Extract the [X, Y] coordinate from the center of the cell holding the provided text.  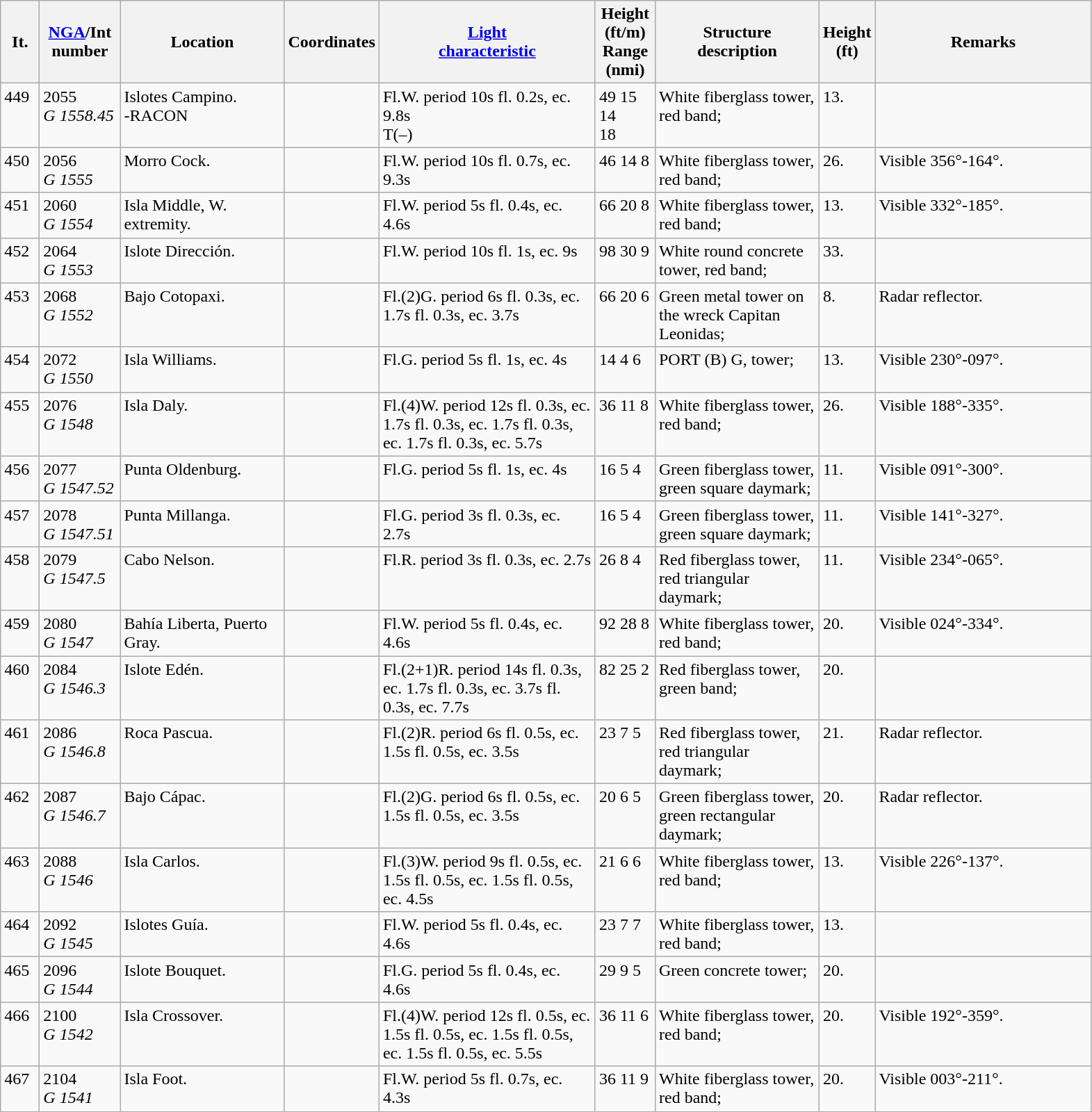
Punta Oldenburg. [202, 478]
2077G 1547.52 [80, 478]
NGA/Intnumber [80, 42]
Islote Edén. [202, 688]
Fl.R. period 3s fl. 0.3s, ec. 2.7s [487, 578]
It. [20, 42]
2060G 1554 [80, 215]
20 6 5 [625, 816]
2084G 1546.3 [80, 688]
Bajo Cápac. [202, 816]
459 [20, 632]
Lightcharacteristic [487, 42]
Bajo Cotopaxi. [202, 315]
82 25 2 [625, 688]
36 11 8 [625, 424]
Height (ft) [847, 42]
49 15 14 18 [625, 115]
46 14 8 [625, 170]
2068G 1552 [80, 315]
Structuredescription [737, 42]
Remarks [983, 42]
Fl.W. period 10s fl. 1s, ec. 9s [487, 260]
453 [20, 315]
451 [20, 215]
Cabo Nelson. [202, 578]
Isla Middle, W. extremity. [202, 215]
Isla Carlos. [202, 880]
Visible 188°-335°. [983, 424]
Isla Daly. [202, 424]
Visible 192°-359°. [983, 1034]
464 [20, 934]
Bahía Liberta, Puerto Gray. [202, 632]
Isla Foot. [202, 1088]
Islotes Campino. -RACON [202, 115]
Visible 141°-327°. [983, 524]
2064G 1553 [80, 260]
Red fiberglass tower, green band; [737, 688]
2076G 1548 [80, 424]
Fl.(4)W. period 12s fl. 0.3s, ec. 1.7s fl. 0.3s, ec. 1.7s fl. 0.3s, ec. 1.7s fl. 0.3s, ec. 5.7s [487, 424]
467 [20, 1088]
33. [847, 260]
36 11 6 [625, 1034]
Roca Pascua. [202, 752]
66 20 6 [625, 315]
23 7 7 [625, 934]
2086G 1546.8 [80, 752]
454 [20, 370]
Visible 091°-300°. [983, 478]
2080G 1547 [80, 632]
462 [20, 816]
Islotes Guía. [202, 934]
8. [847, 315]
455 [20, 424]
Fl.W. period 5s fl. 0.7s, ec. 4.3s [487, 1088]
White round concrete tower, red band; [737, 260]
465 [20, 980]
2078G 1547.51 [80, 524]
Fl.(2)R. period 6s fl. 0.5s, ec. 1.5s fl. 0.5s, ec. 3.5s [487, 752]
452 [20, 260]
23 7 5 [625, 752]
Morro Cock. [202, 170]
Green metal tower on the wreck Capitan Leonidas; [737, 315]
460 [20, 688]
Visible 234°-065°. [983, 578]
2056G 1555 [80, 170]
Isla Williams. [202, 370]
29 9 5 [625, 980]
456 [20, 478]
21 6 6 [625, 880]
2088G 1546 [80, 880]
Fl.(2)G. period 6s fl. 0.5s, ec. 1.5s fl. 0.5s, ec. 3.5s [487, 816]
PORT (B) G, tower; [737, 370]
Location [202, 42]
36 11 9 [625, 1088]
Visible 024°-334°. [983, 632]
Fl.G. period 3s fl. 0.3s, ec. 2.7s [487, 524]
Fl.(4)W. period 12s fl. 0.5s, ec. 1.5s fl. 0.5s, ec. 1.5s fl. 0.5s, ec. 1.5s fl. 0.5s, ec. 5.5s [487, 1034]
Visible 226°-137°. [983, 880]
Fl.W. period 10s fl. 0.2s, ec. 9.8s T(–) [487, 115]
463 [20, 880]
Islote Bouquet. [202, 980]
2096G 1544 [80, 980]
14 4 6 [625, 370]
449 [20, 115]
Height (ft/m)Range (nmi) [625, 42]
Visible 356°-164°. [983, 170]
Punta Millanga. [202, 524]
2104G 1541 [80, 1088]
66 20 8 [625, 215]
457 [20, 524]
Islote Dirección. [202, 260]
450 [20, 170]
21. [847, 752]
458 [20, 578]
Green fiberglass tower, green rectangular daymark; [737, 816]
2072G 1550 [80, 370]
Coordinates [332, 42]
2100G 1542 [80, 1034]
466 [20, 1034]
Fl.G. period 5s fl. 0.4s, ec. 4.6s [487, 980]
Fl.(3)W. period 9s fl. 0.5s, ec. 1.5s fl. 0.5s, ec. 1.5s fl. 0.5s, ec. 4.5s [487, 880]
Isla Crossover. [202, 1034]
2087G 1546.7 [80, 816]
2055G 1558.45 [80, 115]
Fl.(2)G. period 6s fl. 0.3s, ec. 1.7s fl. 0.3s, ec. 3.7s [487, 315]
98 30 9 [625, 260]
26 8 4 [625, 578]
Visible 332°-185°. [983, 215]
2092G 1545 [80, 934]
Green concrete tower; [737, 980]
2079G 1547.5 [80, 578]
Visible 003°-211°. [983, 1088]
92 28 8 [625, 632]
Visible 230°-097°. [983, 370]
Fl.(2+1)R. period 14s fl. 0.3s, ec. 1.7s fl. 0.3s, ec. 3.7s fl. 0.3s, ec. 7.7s [487, 688]
461 [20, 752]
Fl.W. period 10s fl. 0.7s, ec. 9.3s [487, 170]
